Extract the (X, Y) coordinate from the center of the cell holding the provided text.  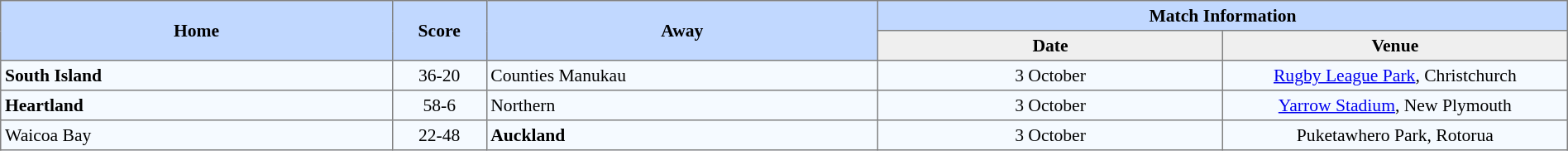
58-6 (439, 105)
Yarrow Stadium, New Plymouth (1394, 105)
Rugby League Park, Christchurch (1394, 75)
Waicoa Bay (197, 135)
Venue (1394, 46)
Auckland (682, 135)
36-20 (439, 75)
Heartland (197, 105)
Date (1050, 46)
South Island (197, 75)
22-48 (439, 135)
Match Information (1223, 16)
Northern (682, 105)
Away (682, 31)
Puketawhero Park, Rotorua (1394, 135)
Home (197, 31)
Score (439, 31)
Counties Manukau (682, 75)
